Output the (x, y) coordinate of the center of the cell containing the given text.  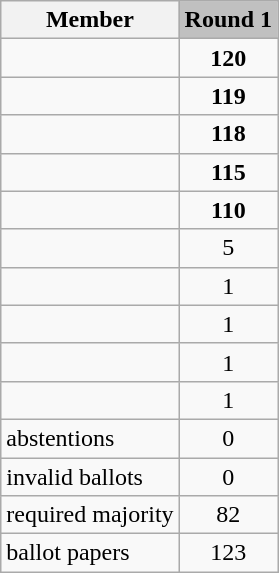
119 (228, 96)
123 (228, 553)
110 (228, 210)
ballot papers (90, 553)
82 (228, 515)
118 (228, 134)
required majority (90, 515)
115 (228, 172)
invalid ballots (90, 477)
Member (90, 20)
abstentions (90, 438)
Round 1 (228, 20)
120 (228, 58)
5 (228, 248)
